Capture the cell that displays the provided text and extract its (x, y) central coordinate. 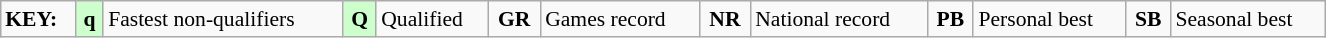
Qualified (432, 19)
National record (838, 19)
Games record (620, 19)
SB (1148, 19)
Q (360, 19)
Seasonal best (1248, 19)
Personal best (1049, 19)
PB (950, 19)
GR (514, 19)
NR (725, 19)
q (90, 19)
Fastest non-qualifiers (223, 19)
KEY: (38, 19)
